Determine the [x, y] coordinate at the center of the cell enclosing the given text.  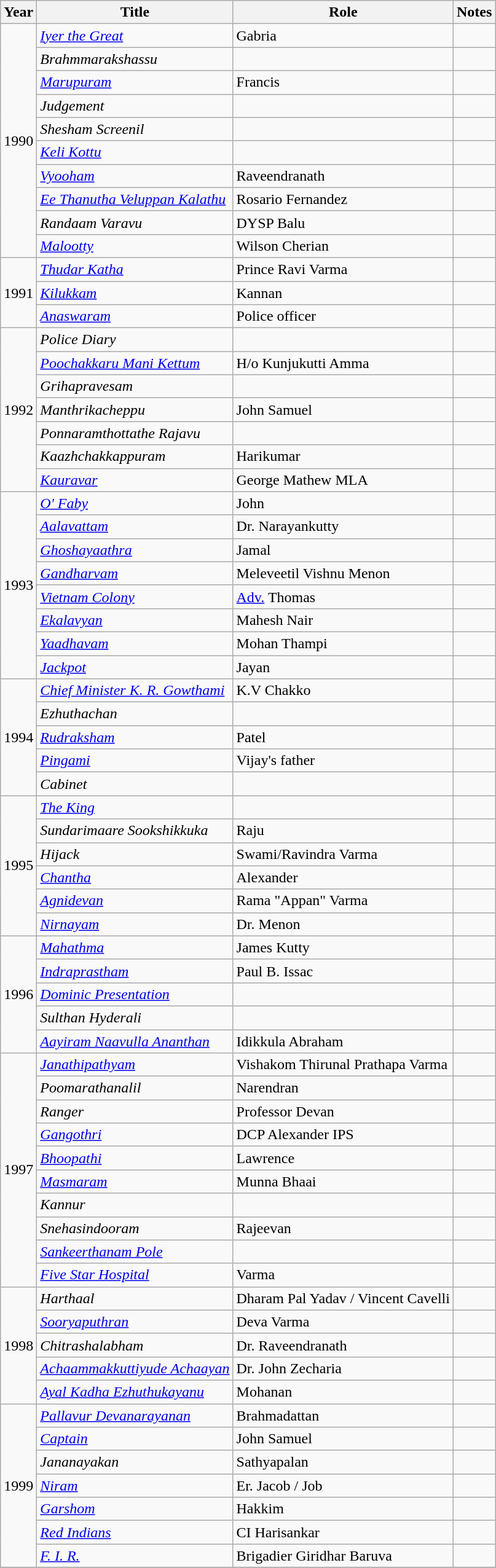
Mohan Thampi [343, 643]
Agnidevan [135, 901]
Role [343, 12]
Professor Devan [343, 1111]
Ee Thanutha Veluppan Kalathu [135, 199]
Hakkim [343, 1509]
Notes [474, 12]
Title [135, 12]
Dr. John Zecharia [343, 1368]
Dr. Raveendranath [343, 1345]
Sundarimaare Sookshikkuka [135, 831]
Dr. Menon [343, 924]
Bhoopathi [135, 1158]
Poochakkaru Mani Kettum [135, 363]
Yaadhavam [135, 643]
Snehasindooram [135, 1228]
Aalavattam [135, 527]
Sathyapalan [343, 1462]
Swami/Ravindra Varma [343, 854]
Rudraksham [135, 737]
Deva Varma [343, 1322]
Ekalavyan [135, 620]
O' Faby [135, 503]
Captain [135, 1439]
Munna Bhaai [343, 1182]
Vietnam Colony [135, 597]
Manthrikacheppu [135, 410]
Raveendranath [343, 176]
Poomarathanalil [135, 1088]
Vyooham [135, 176]
Mahesh Nair [343, 620]
Ghoshayaathra [135, 550]
Keli Kottu [135, 152]
Nirnayam [135, 924]
Francis [343, 82]
Rosario Fernandez [343, 199]
Ponnaramthottathe Rajavu [135, 433]
George Mathew MLA [343, 480]
1998 [18, 1345]
1992 [18, 410]
Jamal [343, 550]
Thudar Katha [135, 269]
Indraprastham [135, 971]
Harthaal [135, 1298]
Iyer the Great [135, 36]
Patel [343, 737]
Meleveetil Vishnu Menon [343, 573]
Ayal Kadha Ezhuthukayanu [135, 1392]
Janathipathyam [135, 1065]
Chitrashalabham [135, 1345]
Er. Jacob / Job [343, 1486]
Brigadier Giridhar Baruva [343, 1556]
Harikumar [343, 457]
Chief Minister K. R. Gowthami [135, 691]
1999 [18, 1485]
Police Diary [135, 340]
Sulthan Hyderali [135, 1017]
Kauravar [135, 480]
Varma [343, 1275]
Dr. Narayankutty [343, 527]
Rama "Appan" Varma [343, 901]
1996 [18, 994]
1990 [18, 141]
Brahmmarakshassu [135, 59]
Grihapravesam [135, 386]
1991 [18, 292]
Sooryaputhran [135, 1322]
Gabria [343, 36]
1994 [18, 737]
Lawrence [343, 1158]
Jananayakan [135, 1462]
Ranger [135, 1111]
Achaammakkuttiyude Achaayan [135, 1368]
F. I. R. [135, 1556]
Brahmadattan [343, 1415]
Niram [135, 1486]
Rajeevan [343, 1228]
Hijack [135, 854]
Vishakom Thirunal Prathapa Varma [343, 1065]
Judgement [135, 106]
Chantha [135, 877]
Raju [343, 831]
Garshom [135, 1509]
Adv. Thomas [343, 597]
Police officer [343, 316]
Alexander [343, 877]
Jackpot [135, 667]
Marupuram [135, 82]
H/o Kunjukutti Amma [343, 363]
Malootty [135, 246]
Pingami [135, 761]
Cabinet [135, 784]
1993 [18, 585]
1995 [18, 866]
Gandharvam [135, 573]
Red Indians [135, 1532]
Kannan [343, 293]
K.V Chakko [343, 691]
John [343, 503]
Sankeerthanam Pole [135, 1252]
DCP Alexander IPS [343, 1135]
Dominic Presentation [135, 994]
Five Star Hospital [135, 1275]
Paul B. Issac [343, 971]
Jayan [343, 667]
Pallavur Devanarayanan [135, 1415]
James Kutty [343, 947]
Ezhuthachan [135, 714]
Narendran [343, 1088]
Mohanan [343, 1392]
Anaswaram [135, 316]
Kaazhchakkappuram [135, 457]
Aayiram Naavulla Ananthan [135, 1041]
Mahathma [135, 947]
Masmaram [135, 1182]
1997 [18, 1170]
Kannur [135, 1205]
CI Harisankar [343, 1532]
Gangothri [135, 1135]
Wilson Cherian [343, 246]
Dharam Pal Yadav / Vincent Cavelli [343, 1298]
Vijay's father [343, 761]
Shesham Screenil [135, 129]
Idikkula Abraham [343, 1041]
Kilukkam [135, 293]
DYSP Balu [343, 222]
Year [18, 12]
Randaam Varavu [135, 222]
The King [135, 807]
Prince Ravi Varma [343, 269]
